From the cell containing the given text, extract its center point as [x, y] coordinate. 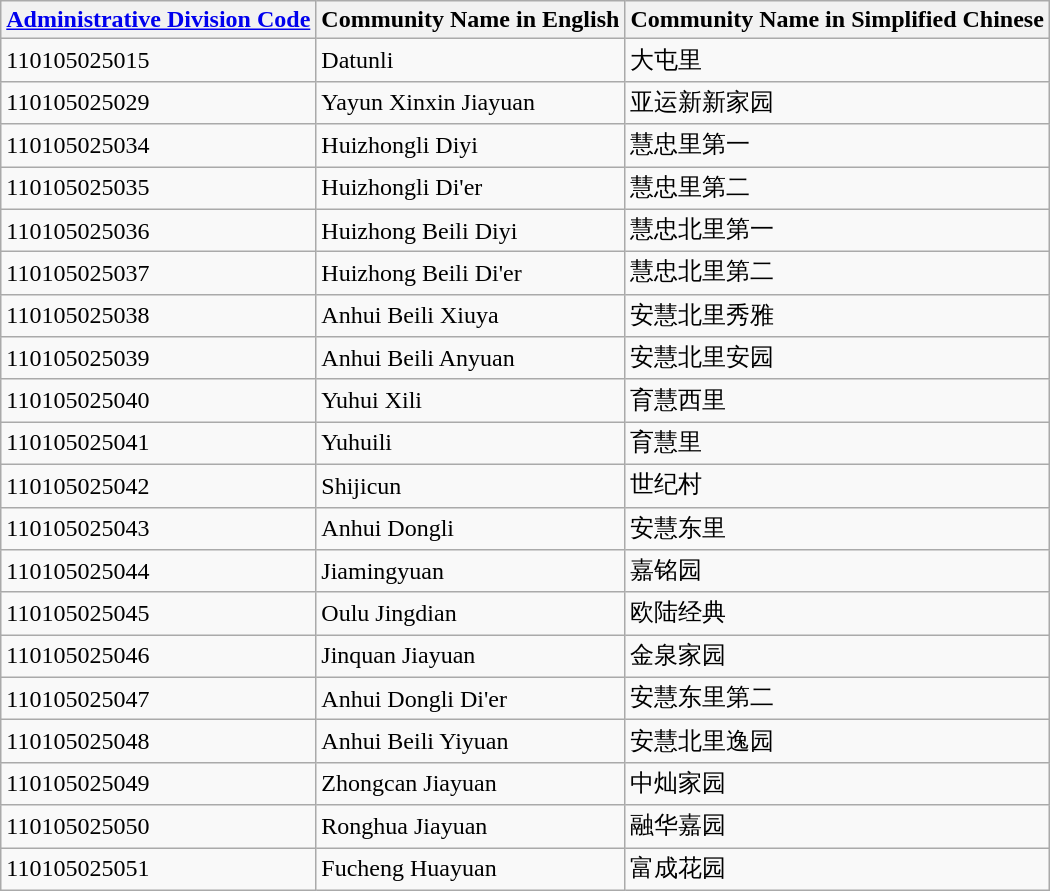
育慧西里 [837, 400]
Anhui Beili Yiyuan [470, 742]
110105025039 [158, 358]
110105025037 [158, 274]
育慧里 [837, 444]
Zhongcan Jiayuan [470, 784]
Huizhong Beili Di'er [470, 274]
110105025042 [158, 486]
Huizhongli Diyi [470, 146]
110105025040 [158, 400]
嘉铭园 [837, 572]
Ronghua Jiayuan [470, 826]
慧忠北里第二 [837, 274]
安慧北里逸园 [837, 742]
安慧东里 [837, 528]
Shijicun [470, 486]
中灿家园 [837, 784]
慧忠里第二 [837, 188]
Yuhui Xili [470, 400]
安慧北里秀雅 [837, 316]
110105025049 [158, 784]
Fucheng Huayuan [470, 870]
110105025048 [158, 742]
Anhui Beili Xiuya [470, 316]
110105025041 [158, 444]
慧忠里第一 [837, 146]
世纪村 [837, 486]
安慧东里第二 [837, 698]
Yuhuili [470, 444]
Community Name in English [470, 20]
110105025051 [158, 870]
110105025035 [158, 188]
富成花园 [837, 870]
110105025044 [158, 572]
110105025047 [158, 698]
110105025038 [158, 316]
Datunli [470, 60]
110105025046 [158, 656]
110105025034 [158, 146]
大屯里 [837, 60]
慧忠北里第一 [837, 230]
Anhui Beili Anyuan [470, 358]
亚运新新家园 [837, 102]
Oulu Jingdian [470, 614]
融华嘉园 [837, 826]
Huizhong Beili Diyi [470, 230]
Huizhongli Di'er [470, 188]
Jiamingyuan [470, 572]
金泉家园 [837, 656]
Administrative Division Code [158, 20]
110105025050 [158, 826]
Yayun Xinxin Jiayuan [470, 102]
110105025036 [158, 230]
110105025029 [158, 102]
Anhui Dongli [470, 528]
安慧北里安园 [837, 358]
110105025045 [158, 614]
110105025015 [158, 60]
Anhui Dongli Di'er [470, 698]
Community Name in Simplified Chinese [837, 20]
欧陆经典 [837, 614]
Jinquan Jiayuan [470, 656]
110105025043 [158, 528]
